Capture the cell that displays the provided text and extract its [X, Y] central coordinate. 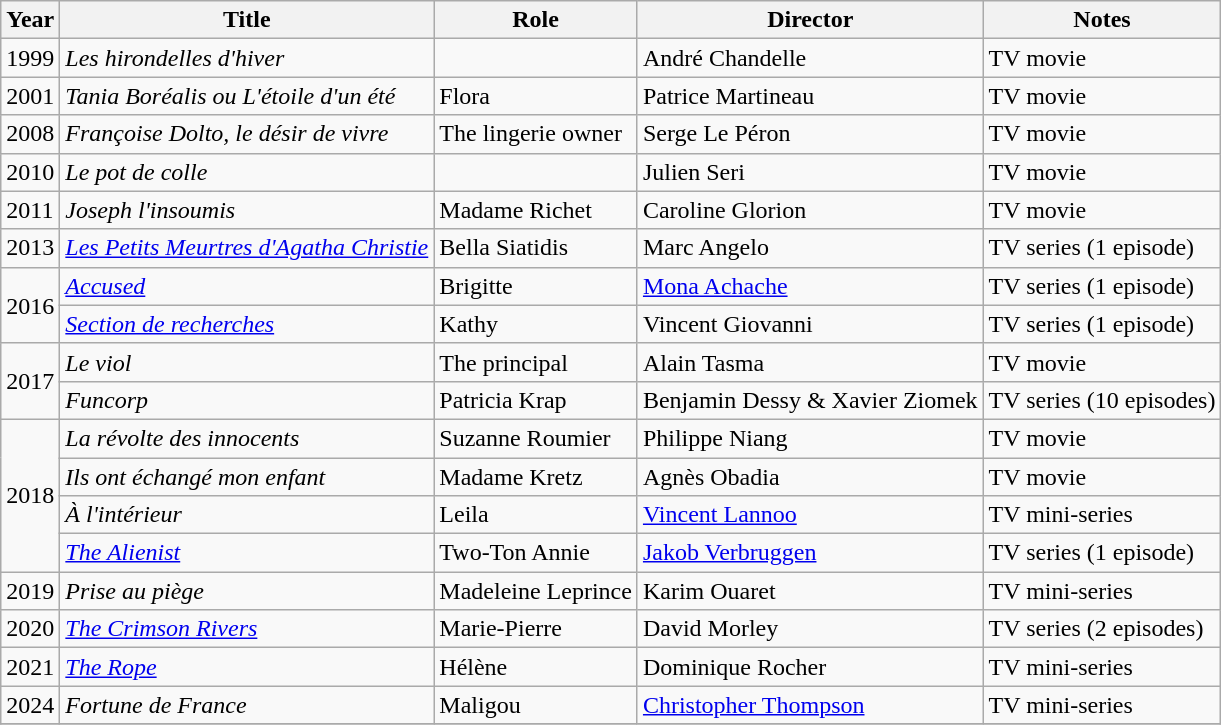
2011 [30, 210]
Brigitte [536, 286]
Madame Kretz [536, 477]
André Chandelle [810, 58]
Les hirondelles d'hiver [247, 58]
Madeleine Leprince [536, 591]
2010 [30, 172]
Marc Angelo [810, 248]
Le pot de colle [247, 172]
2021 [30, 667]
Jakob Verbruggen [810, 553]
Agnès Obadia [810, 477]
Suzanne Roumier [536, 438]
Les Petits Meurtres d'Agatha Christie [247, 248]
Fortune de France [247, 705]
Le viol [247, 362]
Dominique Rocher [810, 667]
Karim Ouaret [810, 591]
Flora [536, 96]
Joseph l'insoumis [247, 210]
Year [30, 20]
2008 [30, 134]
Two-Ton Annie [536, 553]
À l'intérieur [247, 515]
2001 [30, 96]
Serge Le Péron [810, 134]
Title [247, 20]
Julien Seri [810, 172]
Notes [1102, 20]
TV series (2 episodes) [1102, 629]
2020 [30, 629]
Madame Richet [536, 210]
Maligou [536, 705]
Leila [536, 515]
Françoise Dolto, le désir de vivre [247, 134]
2019 [30, 591]
Vincent Giovanni [810, 324]
The Rope [247, 667]
2013 [30, 248]
Ils ont échangé mon enfant [247, 477]
Hélène [536, 667]
Funcorp [247, 400]
Mona Achache [810, 286]
Kathy [536, 324]
Accused [247, 286]
The Alienist [247, 553]
1999 [30, 58]
David Morley [810, 629]
Prise au piège [247, 591]
The Crimson Rivers [247, 629]
2016 [30, 305]
Philippe Niang [810, 438]
Alain Tasma [810, 362]
The principal [536, 362]
Vincent Lannoo [810, 515]
The lingerie owner [536, 134]
2018 [30, 495]
Christopher Thompson [810, 705]
Role [536, 20]
Patricia Krap [536, 400]
2017 [30, 381]
Patrice Martineau [810, 96]
2024 [30, 705]
Marie-Pierre [536, 629]
La révolte des innocents [247, 438]
Section de recherches [247, 324]
Caroline Glorion [810, 210]
Director [810, 20]
Benjamin Dessy & Xavier Ziomek [810, 400]
TV series (10 episodes) [1102, 400]
Bella Siatidis [536, 248]
Tania Boréalis ou L'étoile d'un été [247, 96]
